Scan for the cell matching the given text and deliver its (X, Y) coordinate at center. 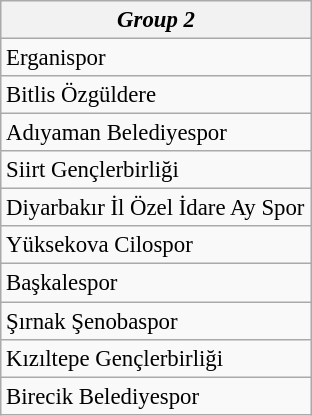
Diyarbakır İl Özel İdare Ay Spor (156, 208)
Group 2 (156, 20)
Siirt Gençlerbirliği (156, 170)
Başkalespor (156, 283)
Birecik Belediyespor (156, 396)
Şırnak Şenobaspor (156, 321)
Erganispor (156, 58)
Adıyaman Belediyespor (156, 133)
Bitlis Özgüldere (156, 95)
Yüksekova Cilospor (156, 245)
Kızıltepe Gençlerbirliği (156, 358)
